From the cell containing the given text, extract its center point as (x, y) coordinate. 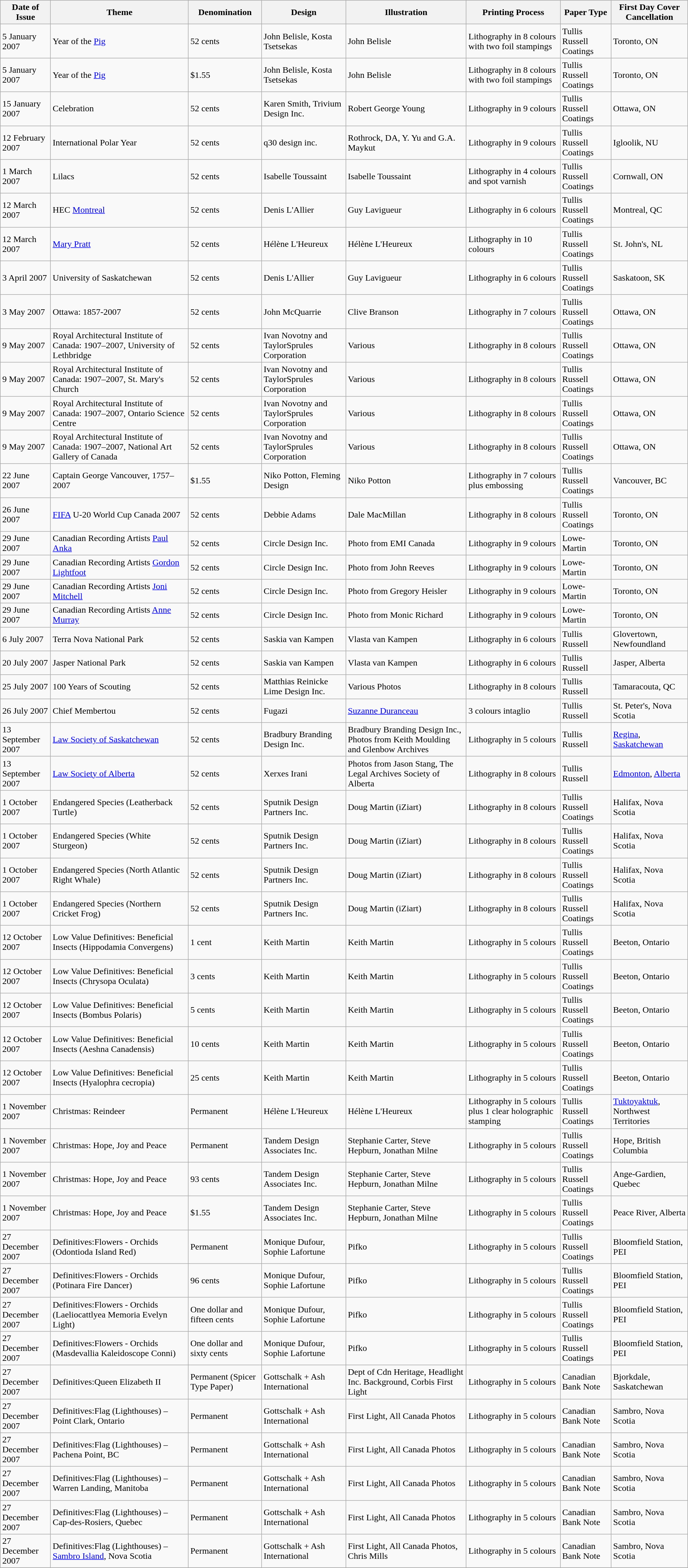
St. Peter's, Nova Scotia (649, 710)
Fugazi (304, 710)
Bradbury Branding Design Inc. (304, 739)
Photo from Gregory Heisler (406, 591)
First Light, All Canada Photos, Chris Mills (406, 1551)
Jasper National Park (120, 663)
Endangered Species (White Sturgeon) (120, 841)
Photo from EMI Canada (406, 544)
Robert George Young (406, 109)
Denomination (225, 12)
Definitives:Flag (Lighthouses) – Pachena Point, BC (120, 1450)
First Day Cover Cancellation (649, 12)
Canadian Recording Artists Joni Mitchell (120, 591)
Low Value Definitives: Beneficial Insects (Aeshna Canadensis) (120, 1044)
FIFA U-20 World Cup Canada 2007 (120, 515)
Printing Process (513, 12)
Various Photos (406, 687)
Low Value Definitives: Beneficial Insects (Hyalophra cecropia) (120, 1078)
Endangered Species (Northern Cricket Frog) (120, 909)
q30 design inc. (304, 143)
100 Years of Scouting (120, 687)
Royal Architectural Institute of Canada: 1907–2007, Ontario Science Centre (120, 413)
Definitives:Flag (Lighthouses) – Sambro Island, Nova Scotia (120, 1551)
Definitives:Flag (Lighthouses) – Point Clark, Ontario (120, 1416)
Photos from Jason Stang, The Legal Archives Society of Alberta (406, 773)
Canadian Recording Artists Anne Murray (120, 615)
St. John's, NL (649, 244)
Photo from Monic Richard (406, 615)
Cornwall, ON (649, 176)
Edmonton, Alberta (649, 773)
3 colours intaglio (513, 710)
Vancouver, BC (649, 481)
One dollar and fifteen cents (225, 1314)
Tuktoyaktuk, Northwest Territories (649, 1111)
Low Value Definitives: Beneficial Insects (Hippodamia Convergens) (120, 942)
26 June 2007 (26, 515)
Christmas: Reindeer (120, 1111)
Lithography in 7 colours (513, 311)
1 cent (225, 942)
Xerxes Irani (304, 773)
Law Society of Saskatchewan (120, 739)
Royal Architectural Institute of Canada: 1907–2007, University of Lethbridge (120, 345)
Ottawa: 1857-2007 (120, 311)
Law Society of Alberta (120, 773)
Definitives:Flowers - Orchids (Laeliocattlyea Memoria Evelyn Light) (120, 1314)
International Polar Year (120, 143)
Lithography in 7 colours plus embossing (513, 481)
Royal Architectural Institute of Canada: 1907–2007, National Art Gallery of Canada (120, 447)
Rothrock, DA, Y. Yu and G.A. Maykut (406, 143)
1 March 2007 (26, 176)
3 April 2007 (26, 278)
Clive Branson (406, 311)
Hope, British Columbia (649, 1145)
Date of Issue (26, 12)
Lithography in 10 colours (513, 244)
Low Value Definitives: Beneficial Insects (Chrysopa Oculata) (120, 976)
Montreal, QC (649, 210)
University of Saskatchewan (120, 278)
Definitives:Flag (Lighthouses) – Cap-des-Rosiers, Quebec (120, 1517)
Suzanne Duranceau (406, 710)
96 cents (225, 1280)
Mary Pratt (120, 244)
Bradbury Branding Design Inc., Photos from Keith Moulding and Glenbow Archives (406, 739)
26 July 2007 (26, 710)
Definitives:Flowers - Orchids (Masdevallia Kaleidoscope Conni) (120, 1348)
Matthias Reinicke Lime Design Inc. (304, 687)
Terra Nova National Park (120, 639)
25 July 2007 (26, 687)
Chief Membertou (120, 710)
Endangered Species (Leatherback Turtle) (120, 807)
Dept of Cdn Heritage, Headlight Inc. Background, Corbis First Light (406, 1382)
3 cents (225, 976)
Niko Potton, Fleming Design (304, 481)
Definitives:Flowers - Orchids (Potinara Fire Dancer) (120, 1280)
10 cents (225, 1044)
Regina, Saskatchewan (649, 739)
Jasper, Alberta (649, 663)
Lithography in 4 colours and spot varnish (513, 176)
Bjorkdale, Saskatchewan (649, 1382)
Ange-Gardien, Quebec (649, 1179)
20 July 2007 (26, 663)
93 cents (225, 1179)
Canadian Recording Artists Gordon Lightfoot (120, 567)
One dollar and sixty cents (225, 1348)
Lilacs (120, 176)
Royal Architectural Institute of Canada: 1907–2007, St. Mary's Church (120, 379)
Karen Smith, Trivium Design Inc. (304, 109)
Celebration (120, 109)
HEC Montreal (120, 210)
Tamaracouta, QC (649, 687)
Glovertown, Newfoundland (649, 639)
Definitives:Flowers - Orchids (Odontioda Island Red) (120, 1247)
Permanent (Spicer Type Paper) (225, 1382)
Canadian Recording Artists Paul Anka (120, 544)
Theme (120, 12)
Dale MacMillan (406, 515)
5 cents (225, 1010)
Definitives:Queen Elizabeth II (120, 1382)
Debbie Adams (304, 515)
John McQuarrie (304, 311)
12 February 2007 (26, 143)
6 July 2007 (26, 639)
3 May 2007 (26, 311)
15 January 2007 (26, 109)
22 June 2007 (26, 481)
Definitives:Flag (Lighthouses) – Warren Landing, Manitoba (120, 1484)
Photo from John Reeves (406, 567)
Low Value Definitives: Beneficial Insects (Bombus Polaris) (120, 1010)
25 cents (225, 1078)
Igloolik, NU (649, 143)
Peace River, Alberta (649, 1213)
Paper Type (586, 12)
Captain George Vancouver, 1757–2007 (120, 481)
Lithography in 5 colours plus 1 clear holographic stamping (513, 1111)
Illustration (406, 12)
Niko Potton (406, 481)
Endangered Species (North Atlantic Right Whale) (120, 875)
Design (304, 12)
Saskatoon, SK (649, 278)
